Locate the cell with the specified text and output its [x, y] center coordinate. 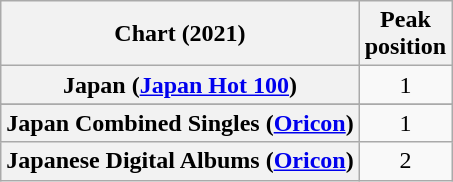
Japan (Japan Hot 100) [180, 85]
Japan Combined Singles (Oricon) [180, 123]
Chart (2021) [180, 34]
2 [405, 161]
Japanese Digital Albums (Oricon) [180, 161]
Peakposition [405, 34]
